Capture the cell that displays the provided text and extract its (X, Y) central coordinate. 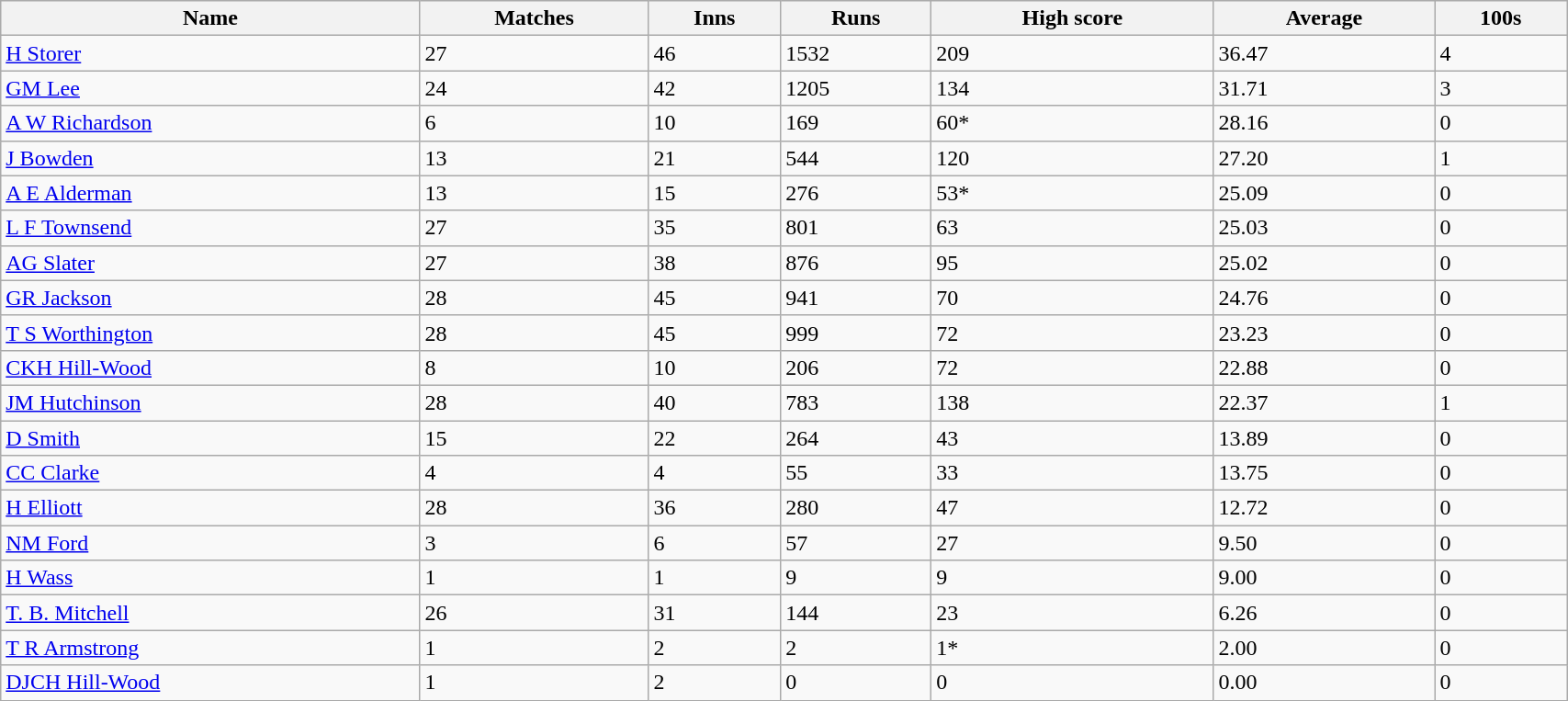
NM Ford (210, 543)
95 (1073, 263)
33 (1073, 473)
H Wass (210, 578)
138 (1073, 402)
Inns (715, 18)
CC Clarke (210, 473)
21 (715, 158)
55 (856, 473)
Average (1325, 18)
D Smith (210, 438)
46 (715, 53)
T S Worthington (210, 333)
13.75 (1325, 473)
801 (856, 228)
CKH Hill-Wood (210, 367)
783 (856, 402)
42 (715, 88)
38 (715, 263)
22 (715, 438)
999 (856, 333)
24 (535, 88)
T. B. Mitchell (210, 613)
1* (1073, 648)
276 (856, 193)
0.00 (1325, 683)
Matches (535, 18)
25.02 (1325, 263)
544 (856, 158)
209 (1073, 53)
Name (210, 18)
24.76 (1325, 298)
47 (1073, 508)
Runs (856, 18)
36.47 (1325, 53)
23 (1073, 613)
GR Jackson (210, 298)
26 (535, 613)
120 (1073, 158)
AG Slater (210, 263)
36 (715, 508)
GM Lee (210, 88)
2.00 (1325, 648)
100s (1501, 18)
40 (715, 402)
L F Townsend (210, 228)
60* (1073, 123)
23.23 (1325, 333)
High score (1073, 18)
70 (1073, 298)
9.50 (1325, 543)
1205 (856, 88)
63 (1073, 228)
1532 (856, 53)
31 (715, 613)
57 (856, 543)
31.71 (1325, 88)
12.72 (1325, 508)
43 (1073, 438)
8 (535, 367)
169 (856, 123)
25.03 (1325, 228)
53* (1073, 193)
27.20 (1325, 158)
280 (856, 508)
13.89 (1325, 438)
22.37 (1325, 402)
206 (856, 367)
941 (856, 298)
25.09 (1325, 193)
A W Richardson (210, 123)
134 (1073, 88)
144 (856, 613)
876 (856, 263)
H Storer (210, 53)
22.88 (1325, 367)
DJCH Hill-Wood (210, 683)
H Elliott (210, 508)
A E Alderman (210, 193)
28.16 (1325, 123)
35 (715, 228)
6.26 (1325, 613)
T R Armstrong (210, 648)
J Bowden (210, 158)
9.00 (1325, 578)
JM Hutchinson (210, 402)
264 (856, 438)
